Return the [X, Y] coordinate for the center point of the cell that contains the specified text.  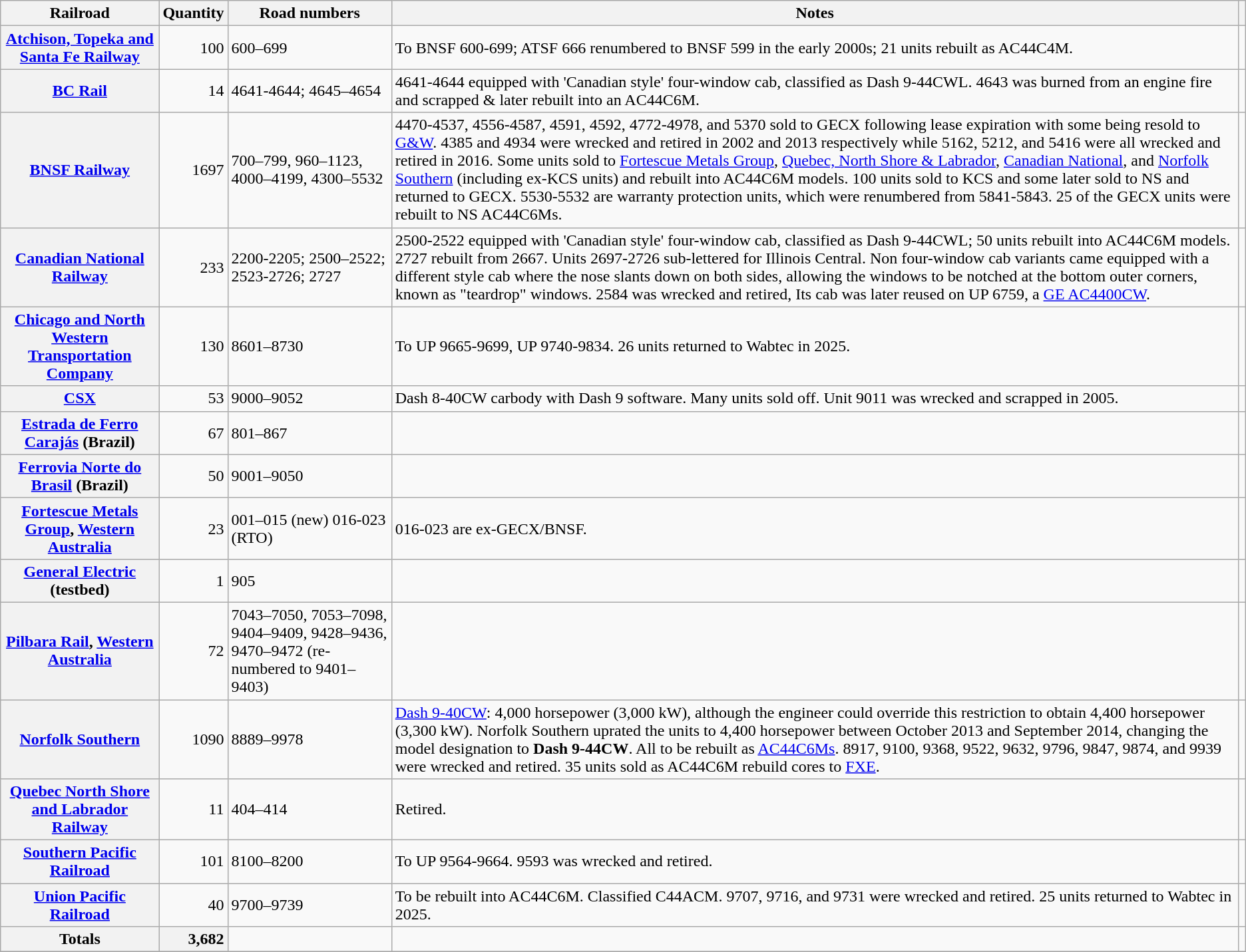
1090 [193, 740]
130 [193, 346]
Totals [80, 939]
233 [193, 267]
700–799, 960–1123, 4000–4199, 4300–5532 [310, 170]
Dash 8-40CW carbody with Dash 9 software. Many units sold off. Unit 9011 was wrecked and scrapped in 2005. [815, 398]
Atchison, Topeka and Santa Fe Railway [80, 48]
72 [193, 651]
14 [193, 90]
Road numbers [310, 13]
Canadian National Railway [80, 267]
9700–9739 [310, 905]
67 [193, 432]
50 [193, 476]
Quantity [193, 13]
8100–8200 [310, 862]
Fortescue Metals Group, Western Australia [80, 528]
8601–8730 [310, 346]
23 [193, 528]
Railroad [80, 13]
Estrada de Ferro Carajás (Brazil) [80, 432]
Norfolk Southern [80, 740]
To be rebuilt into AC44C6M. Classified C44ACM. 9707, 9716, and 9731 were wrecked and retired. 25 units returned to Wabtec in 2025. [815, 905]
2200-2205; 2500–2522; 2523-2726; 2727 [310, 267]
1 [193, 580]
001–015 (new) 016-023 (RTO) [310, 528]
3,682 [193, 939]
801–867 [310, 432]
016-023 are ex-GECX/BNSF. [815, 528]
Retired. [815, 810]
600–699 [310, 48]
1697 [193, 170]
To UP 9564-9664. 9593 was wrecked and retired. [815, 862]
Notes [815, 13]
Pilbara Rail, Western Australia [80, 651]
Quebec North Shore and Labrador Railway [80, 810]
8889–9978 [310, 740]
BNSF Railway [80, 170]
100 [193, 48]
101 [193, 862]
905 [310, 580]
53 [193, 398]
7043–7050, 7053–7098, 9404–9409, 9428–9436, 9470–9472 (re-numbered to 9401–9403) [310, 651]
40 [193, 905]
9001–9050 [310, 476]
CSX [80, 398]
To BNSF 600-699; ATSF 666 renumbered to BNSF 599 in the early 2000s; 21 units rebuilt as AC44C4M. [815, 48]
Ferrovia Norte do Brasil (Brazil) [80, 476]
9000–9052 [310, 398]
404–414 [310, 810]
General Electric (testbed) [80, 580]
Union Pacific Railroad [80, 905]
11 [193, 810]
Chicago and North Western Transportation Company [80, 346]
Southern Pacific Railroad [80, 862]
To UP 9665-9699, UP 9740-9834. 26 units returned to Wabtec in 2025. [815, 346]
4641-4644; 4645–4654 [310, 90]
BC Rail [80, 90]
